For the text-containing cell, return its midpoint in (X, Y) coordinate format. 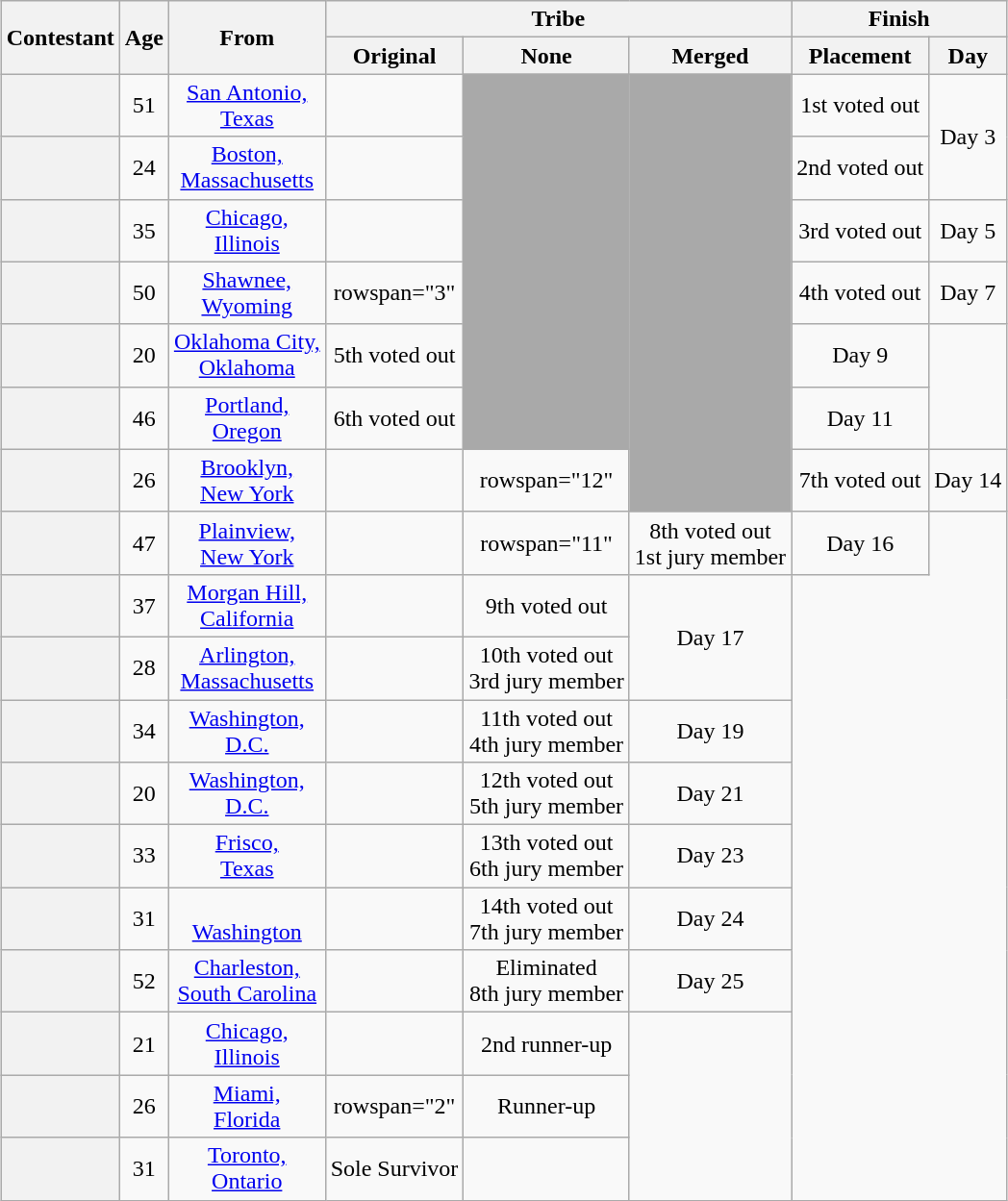
5th voted out (394, 356)
10th voted out3rd jury member (546, 667)
Age (144, 38)
rowspan="3" (394, 292)
Oklahoma City,Oklahoma (246, 356)
Day 14 (968, 481)
Day 21 (710, 794)
Arlington,Massachusetts (246, 667)
Contestant (60, 38)
28 (144, 667)
50 (144, 292)
Charleston,South Carolina (246, 981)
1st voted out (860, 106)
6th voted out (394, 417)
Runner-up (546, 1106)
11th voted out4th jury member (546, 731)
Sole Survivor (394, 1169)
Miami,Florida (246, 1106)
Day 11 (860, 417)
Boston,Massachusetts (246, 167)
8th voted out1st jury member (710, 542)
37 (144, 606)
2nd voted out (860, 167)
Toronto, Ontario (246, 1169)
rowspan="2" (394, 1106)
None (546, 56)
Tribe (558, 19)
Shawnee,Wyoming (246, 292)
7th voted out (860, 481)
Portland,Oregon (246, 417)
4th voted out (860, 292)
13th voted out6th jury member (546, 856)
Eliminated8th jury member (546, 981)
Day (968, 56)
Original (394, 56)
14th voted out7th jury member (546, 919)
52 (144, 981)
Day 5 (968, 231)
Day 16 (860, 542)
21 (144, 1044)
Morgan Hill,California (246, 606)
33 (144, 856)
Plainview,New York (246, 542)
Merged (710, 56)
35 (144, 231)
Washington (246, 919)
46 (144, 417)
34 (144, 731)
Day 3 (968, 137)
Placement (860, 56)
Day 19 (710, 731)
Day 23 (710, 856)
Day 9 (860, 356)
Day 17 (710, 637)
12th voted out5th jury member (546, 794)
9th voted out (546, 606)
51 (144, 106)
3rd voted out (860, 231)
24 (144, 167)
rowspan="12" (546, 481)
47 (144, 542)
rowspan="11" (546, 542)
Day 25 (710, 981)
Finish (899, 19)
Brooklyn,New York (246, 481)
Day 24 (710, 919)
Frisco,Texas (246, 856)
San Antonio,Texas (246, 106)
From (246, 38)
2nd runner-up (546, 1044)
Day 7 (968, 292)
